Locate the cell with the specified text and output its [x, y] center coordinate. 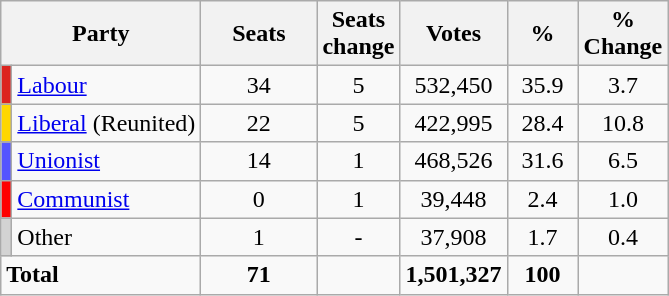
71 [259, 275]
3.7 [623, 85]
1,501,327 [454, 275]
Other [106, 237]
422,995 [454, 123]
Communist [106, 199]
37,908 [454, 237]
Party [101, 34]
14 [259, 161]
39,448 [454, 199]
Total [101, 275]
2.4 [542, 199]
Unionist [106, 161]
0 [259, 199]
22 [259, 123]
10.8 [623, 123]
35.9 [542, 85]
% Change [623, 34]
1.0 [623, 199]
532,450 [454, 85]
100 [542, 275]
6.5 [623, 161]
Votes [454, 34]
- [358, 237]
Seats [259, 34]
1.7 [542, 237]
28.4 [542, 123]
0.4 [623, 237]
Seats change [358, 34]
468,526 [454, 161]
% [542, 34]
Labour [106, 85]
31.6 [542, 161]
Liberal (Reunited) [106, 123]
34 [259, 85]
